Identify which cell holds the provided text, then report its [x, y] central coordinate. 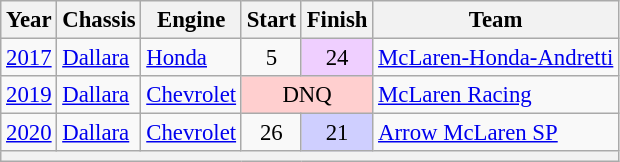
DNQ [306, 95]
Year [29, 20]
2019 [29, 95]
24 [336, 58]
2020 [29, 133]
Honda [191, 58]
5 [271, 58]
Chassis [99, 20]
Arrow McLaren SP [496, 133]
Start [271, 20]
Engine [191, 20]
26 [271, 133]
2017 [29, 58]
McLaren Racing [496, 95]
Team [496, 20]
McLaren-Honda-Andretti [496, 58]
Finish [336, 20]
21 [336, 133]
